Extract the [x, y] coordinate from the center of the cell holding the provided text.  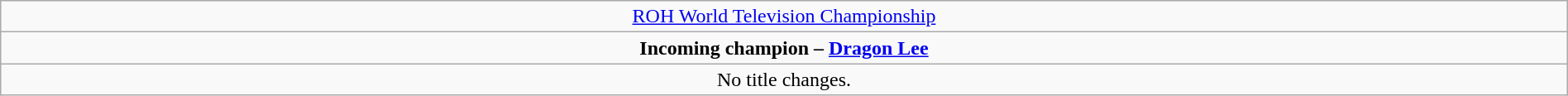
ROH World Television Championship [784, 17]
No title changes. [784, 79]
Incoming champion – Dragon Lee [784, 48]
